From the cell containing the given text, extract its center point as (x, y) coordinate. 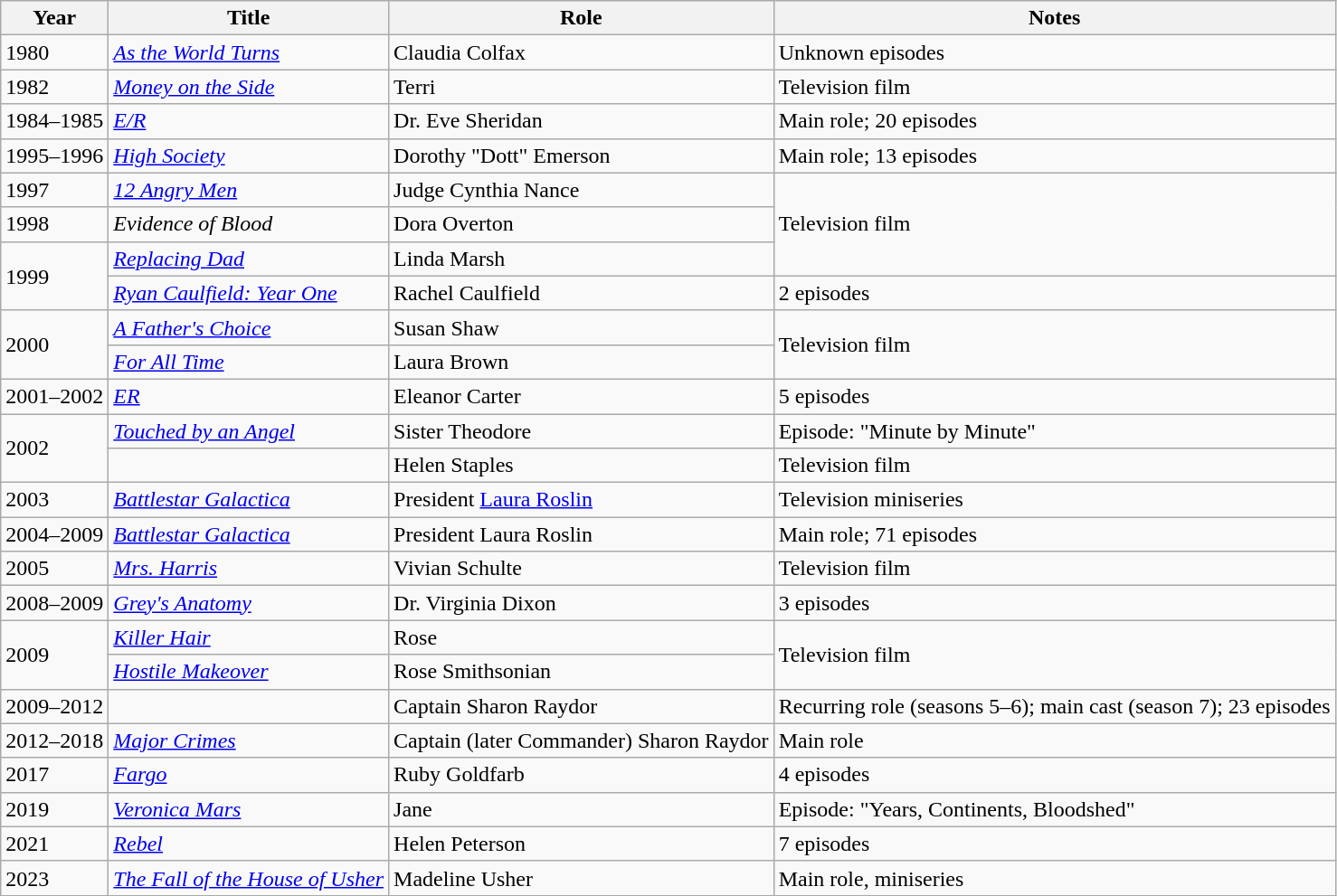
ER (249, 396)
Eleanor Carter (582, 396)
1998 (54, 224)
Main role; 20 episodes (1055, 121)
Helen Peterson (582, 844)
2004–2009 (54, 534)
Rose Smithsonian (582, 672)
Judge Cynthia Nance (582, 190)
Major Crimes (249, 740)
Recurring role (seasons 5–6); main cast (season 7); 23 episodes (1055, 706)
1982 (54, 87)
Veronica Mars (249, 809)
Susan Shaw (582, 327)
Fargo (249, 775)
2 episodes (1055, 293)
Role (582, 18)
1997 (54, 190)
Touched by an Angel (249, 431)
2009 (54, 655)
Main role; 13 episodes (1055, 156)
1999 (54, 276)
Main role; 71 episodes (1055, 534)
Dr. Eve Sheridan (582, 121)
2008–2009 (54, 603)
2021 (54, 844)
Madeline Usher (582, 878)
Vivian Schulte (582, 569)
5 episodes (1055, 396)
Laura Brown (582, 362)
A Father's Choice (249, 327)
Title (249, 18)
Claudia Colfax (582, 52)
3 episodes (1055, 603)
2012–2018 (54, 740)
Notes (1055, 18)
For All Time (249, 362)
Hostile Makeover (249, 672)
2023 (54, 878)
Episode: "Minute by Minute" (1055, 431)
2002 (54, 448)
2003 (54, 500)
Grey's Anatomy (249, 603)
Ruby Goldfarb (582, 775)
Ryan Caulfield: Year One (249, 293)
Rebel (249, 844)
2009–2012 (54, 706)
2017 (54, 775)
Killer Hair (249, 637)
Year (54, 18)
Mrs. Harris (249, 569)
Terri (582, 87)
1980 (54, 52)
4 episodes (1055, 775)
The Fall of the House of Usher (249, 878)
Replacing Dad (249, 259)
Linda Marsh (582, 259)
E/R (249, 121)
12 Angry Men (249, 190)
2019 (54, 809)
1984–1985 (54, 121)
Jane (582, 809)
Main role (1055, 740)
Evidence of Blood (249, 224)
Dora Overton (582, 224)
Dorothy "Dott" Emerson (582, 156)
As the World Turns (249, 52)
Rose (582, 637)
High Society (249, 156)
Episode: "Years, Continents, Bloodshed" (1055, 809)
Unknown episodes (1055, 52)
2001–2002 (54, 396)
Captain (later Commander) Sharon Raydor (582, 740)
2000 (54, 344)
2005 (54, 569)
Main role, miniseries (1055, 878)
Rachel Caulfield (582, 293)
7 episodes (1055, 844)
Television miniseries (1055, 500)
Helen Staples (582, 466)
1995–1996 (54, 156)
Sister Theodore (582, 431)
Dr. Virginia Dixon (582, 603)
Captain Sharon Raydor (582, 706)
Money on the Side (249, 87)
